From the cell containing the given text, extract its center point as [X, Y] coordinate. 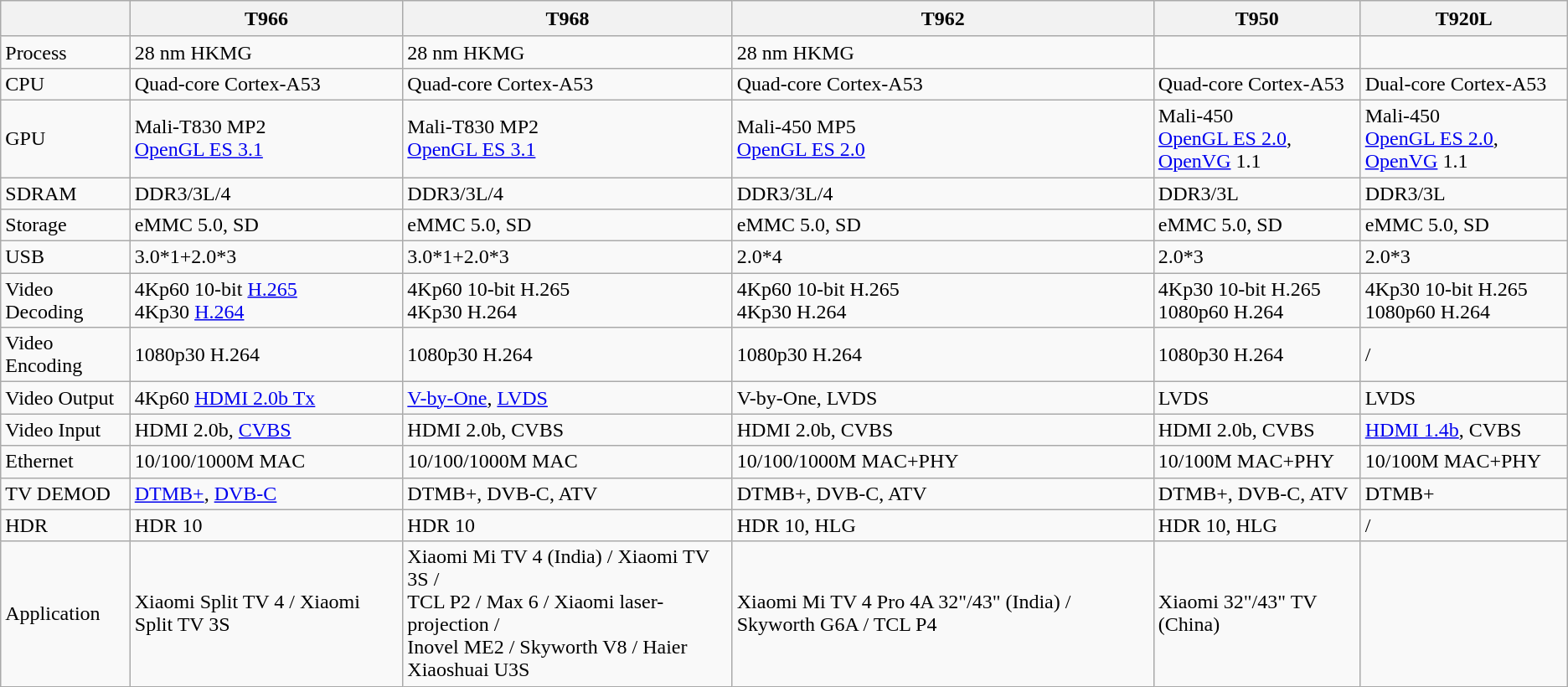
Xiaomi Mi TV 4 (India) / Xiaomi TV 3S /TCL P2 / Max 6 / Xiaomi laser-projection /Inovel ME2 / Skyworth V8 / Haier Xiaoshuai U3S [568, 613]
Xiaomi 32"/43" TV (China) [1256, 613]
4Kp60 HDMI 2.0b Tx [266, 398]
T950 [1256, 18]
GPU [65, 138]
SDRAM [65, 194]
T962 [943, 18]
Video Output [65, 398]
Storage [65, 225]
Video Encoding [65, 355]
TV DEMOD [65, 493]
10/100/1000M MAC+PHY [943, 462]
Xiaomi Split TV 4 / Xiaomi Split TV 3S [266, 613]
Process [65, 52]
Ethernet [65, 462]
Mali-450 MP5OpenGL ES 2.0 [943, 138]
Xiaomi Mi TV 4 Pro 4A 32"/43" (India) / Skyworth G6A / TCL P4 [943, 613]
Video Decoding [65, 300]
CPU [65, 84]
2.0*4 [943, 257]
Video Input [65, 430]
DTMB+, DVB-C [266, 493]
T920L [1464, 18]
T966 [266, 18]
Dual-core Cortex-A53 [1464, 84]
T968 [568, 18]
HDR [65, 525]
HDMI 1.4b, CVBS [1464, 430]
DTMB+ [1464, 493]
Application [65, 613]
USB [65, 257]
